Extract the [X, Y] coordinate from the center of the cell holding the provided text.  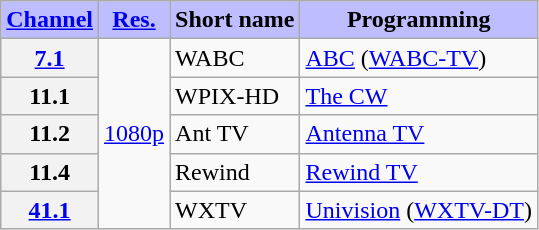
11.2 [50, 134]
WXTV [235, 210]
Programming [418, 20]
41.1 [50, 210]
Short name [235, 20]
11.1 [50, 96]
Ant TV [235, 134]
The CW [418, 96]
Rewind [235, 172]
1080p [134, 134]
Res. [134, 20]
WPIX-HD [235, 96]
Antenna TV [418, 134]
ABC (WABC-TV) [418, 58]
Channel [50, 20]
7.1 [50, 58]
WABC [235, 58]
Rewind TV [418, 172]
Univision (WXTV-DT) [418, 210]
11.4 [50, 172]
